Capture the cell that displays the provided text and extract its [X, Y] central coordinate. 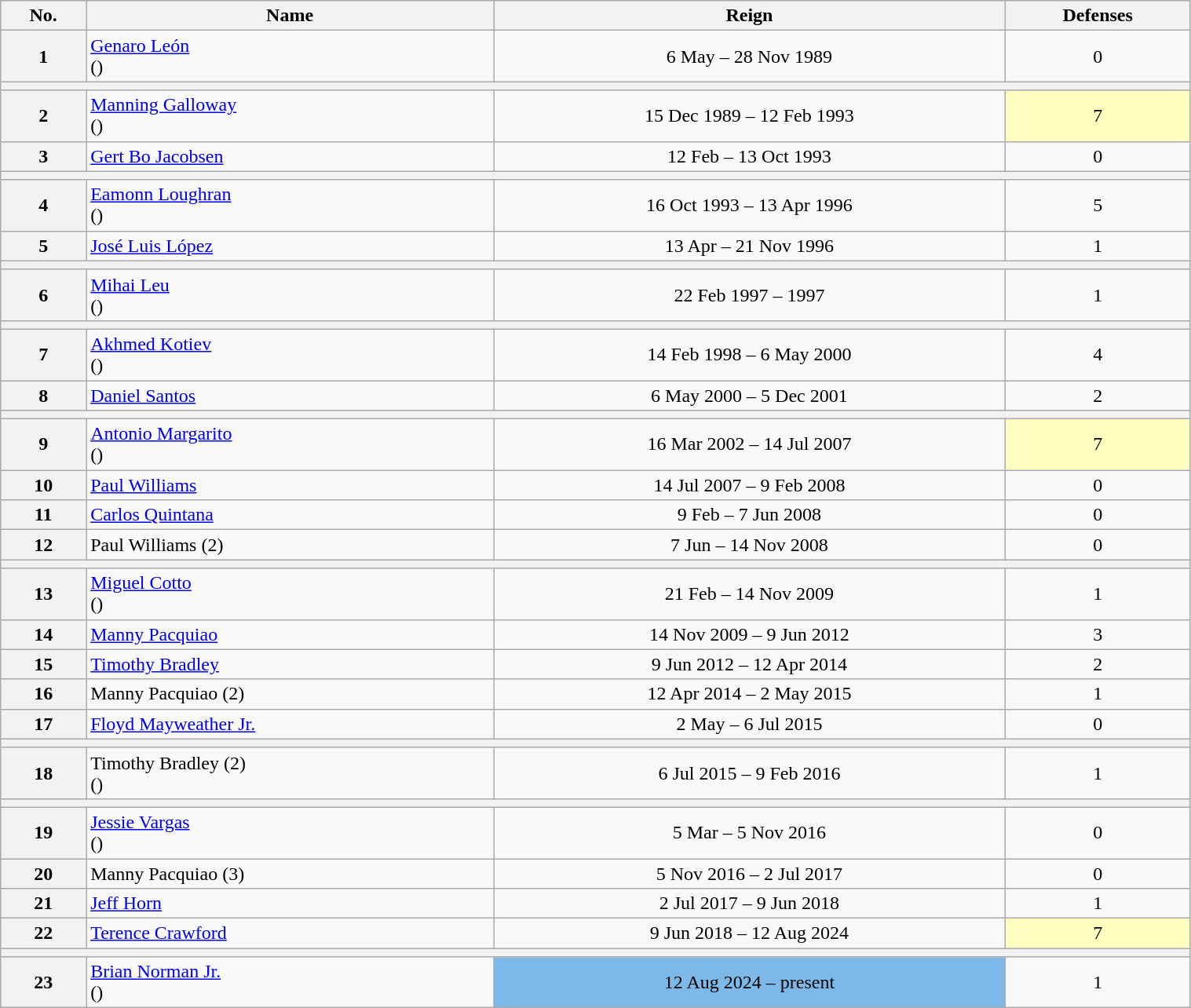
Antonio Margarito() [290, 444]
Manny Pacquiao (2) [290, 694]
Manny Pacquiao [290, 634]
12 Aug 2024 – present [749, 983]
21 Feb – 14 Nov 2009 [749, 593]
Daniel Santos [290, 395]
13 [44, 593]
5 Nov 2016 – 2 Jul 2017 [749, 874]
Floyd Mayweather Jr. [290, 724]
7 Jun – 14 Nov 2008 [749, 545]
20 [44, 874]
18 [44, 772]
22 [44, 933]
23 [44, 983]
Mihai Leu() [290, 295]
8 [44, 395]
9 [44, 444]
21 [44, 904]
9 Jun 2012 – 12 Apr 2014 [749, 664]
Brian Norman Jr.() [290, 983]
Terence Crawford [290, 933]
2 Jul 2017 – 9 Jun 2018 [749, 904]
15 Dec 1989 – 12 Feb 1993 [749, 116]
22 Feb 1997 – 1997 [749, 295]
16 [44, 694]
Name [290, 16]
Manning Galloway() [290, 116]
6 Jul 2015 – 9 Feb 2016 [749, 772]
Manny Pacquiao (3) [290, 874]
9 Feb – 7 Jun 2008 [749, 515]
14 Feb 1998 – 6 May 2000 [749, 355]
Defenses [1098, 16]
Gert Bo Jacobsen [290, 156]
Genaro León() [290, 57]
No. [44, 16]
10 [44, 485]
Timothy Bradley (2)() [290, 772]
13 Apr – 21 Nov 1996 [749, 246]
12 Feb – 13 Oct 1993 [749, 156]
Jessie Vargas() [290, 832]
12 [44, 545]
16 Mar 2002 – 14 Jul 2007 [749, 444]
19 [44, 832]
Akhmed Kotiev() [290, 355]
14 Jul 2007 – 9 Feb 2008 [749, 485]
Carlos Quintana [290, 515]
6 [44, 295]
5 Mar – 5 Nov 2016 [749, 832]
16 Oct 1993 – 13 Apr 1996 [749, 206]
Reign [749, 16]
14 Nov 2009 – 9 Jun 2012 [749, 634]
14 [44, 634]
15 [44, 664]
José Luis López [290, 246]
2 May – 6 Jul 2015 [749, 724]
12 Apr 2014 – 2 May 2015 [749, 694]
Eamonn Loughran() [290, 206]
Miguel Cotto() [290, 593]
Jeff Horn [290, 904]
11 [44, 515]
6 May 2000 – 5 Dec 2001 [749, 395]
Paul Williams (2) [290, 545]
Paul Williams [290, 485]
9 Jun 2018 – 12 Aug 2024 [749, 933]
17 [44, 724]
Timothy Bradley [290, 664]
6 May – 28 Nov 1989 [749, 57]
